Find where the given text appears and provide that cell's center as [X, Y] coordinate. 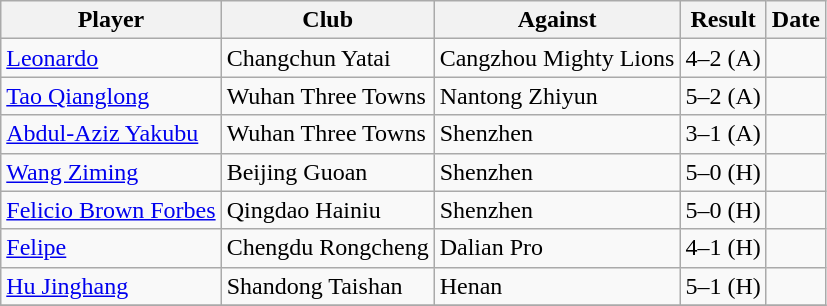
Changchun Yatai [328, 58]
Chengdu Rongcheng [328, 248]
5–2 (A) [723, 96]
Felicio Brown Forbes [111, 210]
Abdul-Aziz Yakubu [111, 134]
Date [796, 20]
Felipe [111, 248]
4–1 (H) [723, 248]
Tao Qianglong [111, 96]
Beijing Guoan [328, 172]
Shandong Taishan [328, 286]
Hu Jinghang [111, 286]
Player [111, 20]
Wang Ziming [111, 172]
Result [723, 20]
Leonardo [111, 58]
Club [328, 20]
Cangzhou Mighty Lions [557, 58]
Qingdao Hainiu [328, 210]
5–1 (H) [723, 286]
Dalian Pro [557, 248]
4–2 (A) [723, 58]
3–1 (A) [723, 134]
Nantong Zhiyun [557, 96]
Henan [557, 286]
Against [557, 20]
